Return the (x, y) coordinate for the center point of the cell that contains the specified text.  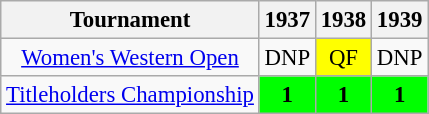
Tournament (130, 20)
Titleholders Championship (130, 95)
1937 (287, 20)
Women's Western Open (130, 58)
QF (343, 58)
1938 (343, 20)
1939 (400, 20)
